Search for the cell housing the specified text and yield its [x, y] center coordinate. 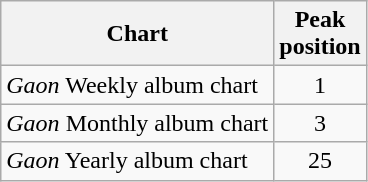
Peakposition [320, 34]
Gaon Yearly album chart [138, 161]
Gaon Weekly album chart [138, 85]
3 [320, 123]
25 [320, 161]
Gaon Monthly album chart [138, 123]
Chart [138, 34]
1 [320, 85]
